Pinpoint the cell where the given text exists, returning its [X, Y] midpoint coordinate. 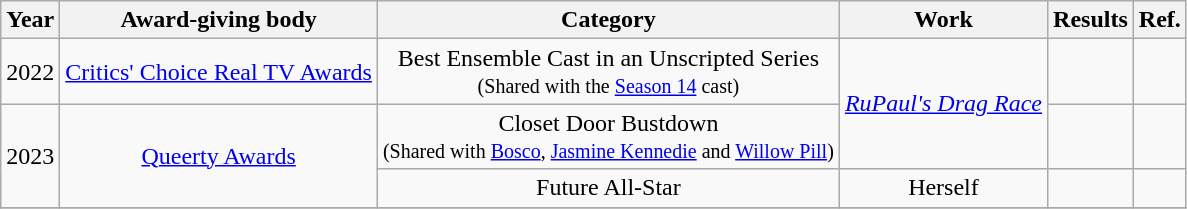
Best Ensemble Cast in an Unscripted Series(Shared with the Season 14 cast) [608, 72]
Queerty Awards [219, 156]
Closet Door Bustdown(Shared with Bosco, Jasmine Kennedie and Willow Pill) [608, 136]
Herself [943, 188]
2022 [30, 72]
Year [30, 20]
2023 [30, 156]
Critics' Choice Real TV Awards [219, 72]
Work [943, 20]
Future All-Star [608, 188]
Category [608, 20]
RuPaul's Drag Race [943, 104]
Award-giving body [219, 20]
Results [1091, 20]
Ref. [1160, 20]
